Locate the cell with the specified text and output its (X, Y) center coordinate. 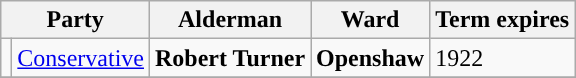
Term expires (502, 20)
Conservative (81, 58)
Openshaw (370, 58)
Party (76, 20)
1922 (502, 58)
Robert Turner (230, 58)
Ward (370, 20)
Alderman (230, 20)
